Return [X, Y] of the center of cell containing provided text 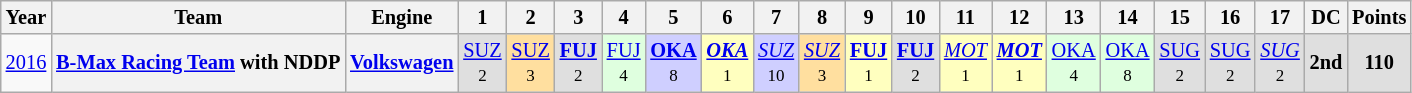
10 [916, 17]
2016 [26, 63]
SUZ10 [776, 63]
9 [868, 17]
3 [578, 17]
8 [822, 17]
Engine [402, 17]
15 [1179, 17]
16 [1230, 17]
11 [966, 17]
110 [1379, 63]
2nd [1326, 63]
Year [26, 17]
13 [1074, 17]
1 [482, 17]
B-Max Racing Team with NDDP [198, 63]
12 [1020, 17]
17 [1280, 17]
OKA4 [1074, 63]
DC [1326, 17]
OKA1 [728, 63]
Team [198, 17]
Volkswagen [402, 63]
14 [1128, 17]
5 [673, 17]
SUZ2 [482, 63]
7 [776, 17]
FUJ4 [624, 63]
4 [624, 17]
6 [728, 17]
Points [1379, 17]
2 [531, 17]
FUJ1 [868, 63]
